Locate the cell with the specified text and output its (X, Y) center coordinate. 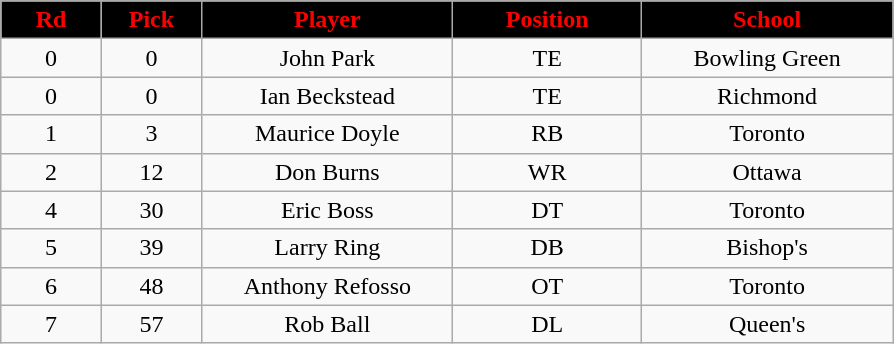
4 (51, 210)
John Park (328, 58)
Bowling Green (766, 58)
DB (547, 248)
3 (151, 134)
39 (151, 248)
30 (151, 210)
Ottawa (766, 172)
Pick (151, 20)
Eric Boss (328, 210)
Queen's (766, 324)
Ian Beckstead (328, 96)
Don Burns (328, 172)
48 (151, 286)
OT (547, 286)
Position (547, 20)
Larry Ring (328, 248)
WR (547, 172)
6 (51, 286)
Bishop's (766, 248)
Rd (51, 20)
Player (328, 20)
Anthony Refosso (328, 286)
5 (51, 248)
12 (151, 172)
Richmond (766, 96)
7 (51, 324)
DL (547, 324)
RB (547, 134)
Rob Ball (328, 324)
School (766, 20)
DT (547, 210)
1 (51, 134)
57 (151, 324)
Maurice Doyle (328, 134)
2 (51, 172)
